Extract the (x, y) coordinate from the center of the cell holding the provided text.  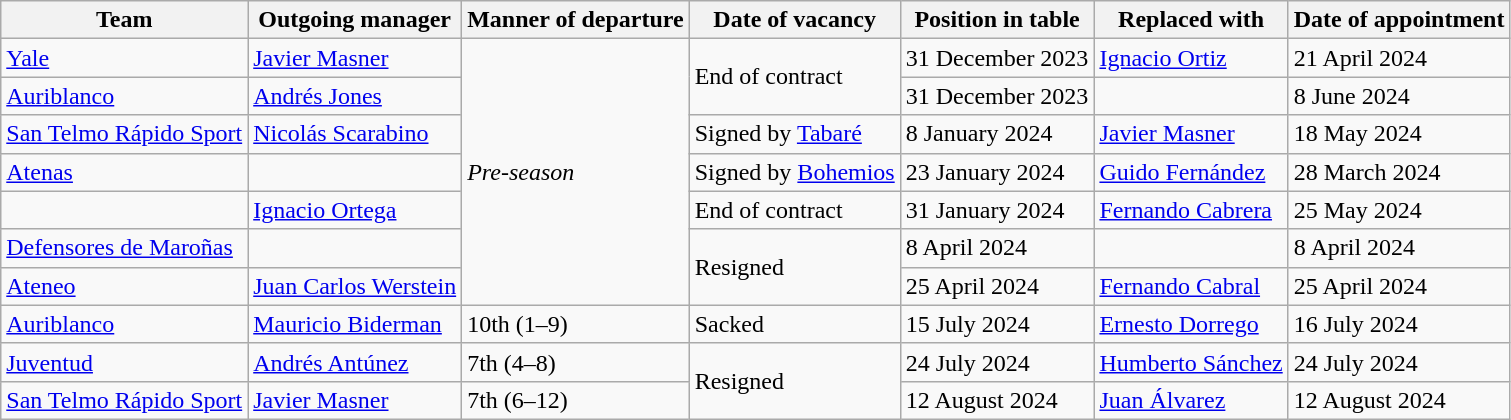
Andrés Antúnez (355, 362)
Juventud (124, 362)
15 July 2024 (997, 324)
Ernesto Dorrego (1191, 324)
Atenas (124, 172)
8 January 2024 (997, 134)
Pre-season (576, 172)
7th (4–8) (576, 362)
Outgoing manager (355, 20)
25 May 2024 (1399, 210)
10th (1–9) (576, 324)
Fernando Cabrera (1191, 210)
31 January 2024 (997, 210)
18 May 2024 (1399, 134)
16 July 2024 (1399, 324)
28 March 2024 (1399, 172)
Signed by Tabaré (794, 134)
Date of vacancy (794, 20)
Ignacio Ortiz (1191, 58)
8 June 2024 (1399, 96)
Date of appointment (1399, 20)
Ateneo (124, 286)
Signed by Bohemios (794, 172)
21 April 2024 (1399, 58)
23 January 2024 (997, 172)
Sacked (794, 324)
Juan Carlos Werstein (355, 286)
Fernando Cabral (1191, 286)
Replaced with (1191, 20)
Mauricio Biderman (355, 324)
Defensores de Maroñas (124, 248)
Manner of departure (576, 20)
7th (6–12) (576, 400)
Humberto Sánchez (1191, 362)
Nicolás Scarabino (355, 134)
Andrés Jones (355, 96)
Juan Álvarez (1191, 400)
Yale (124, 58)
Ignacio Ortega (355, 210)
Team (124, 20)
Guido Fernández (1191, 172)
Position in table (997, 20)
